Find where the given text appears and provide that cell's center as (X, Y) coordinate. 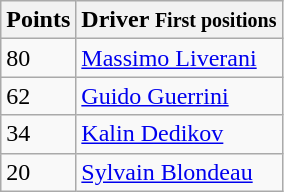
80 (38, 58)
Driver First positions (179, 20)
20 (38, 172)
Massimo Liverani (179, 58)
Guido Guerrini (179, 96)
Sylvain Blondeau (179, 172)
62 (38, 96)
Kalin Dedikov (179, 134)
34 (38, 134)
Points (38, 20)
